Capture the cell that displays the provided text and extract its [X, Y] central coordinate. 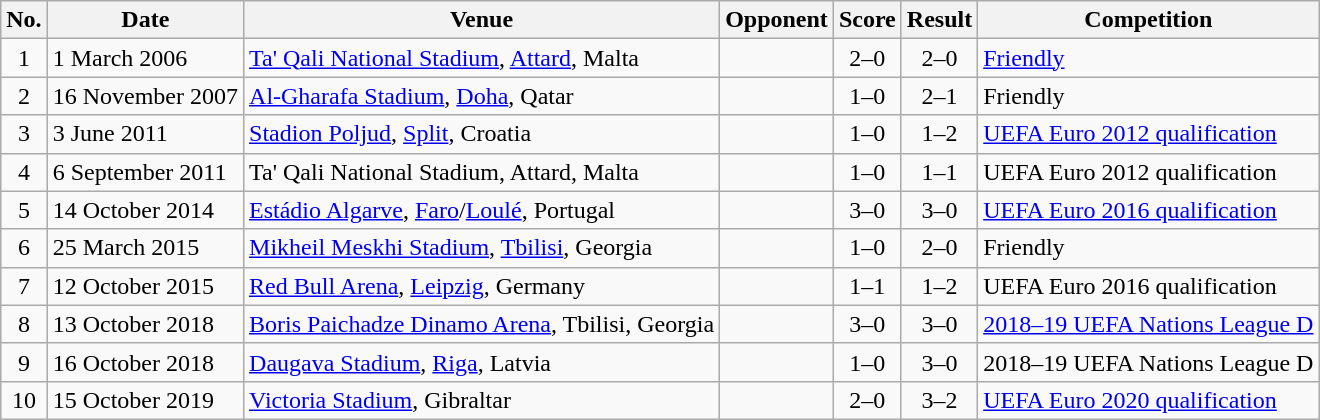
2 [24, 96]
Al-Gharafa Stadium, Doha, Qatar [482, 96]
Daugava Stadium, Riga, Latvia [482, 362]
5 [24, 210]
Stadion Poljud, Split, Croatia [482, 134]
1 March 2006 [145, 58]
15 October 2019 [145, 400]
Score [867, 20]
UEFA Euro 2020 qualification [1148, 400]
Result [939, 20]
7 [24, 286]
16 October 2018 [145, 362]
9 [24, 362]
3 June 2011 [145, 134]
10 [24, 400]
4 [24, 172]
Date [145, 20]
16 November 2007 [145, 96]
Venue [482, 20]
6 September 2011 [145, 172]
Red Bull Arena, Leipzig, Germany [482, 286]
Opponent [777, 20]
No. [24, 20]
6 [24, 248]
Estádio Algarve, Faro/Loulé, Portugal [482, 210]
13 October 2018 [145, 324]
2–1 [939, 96]
12 October 2015 [145, 286]
3–2 [939, 400]
3 [24, 134]
25 March 2015 [145, 248]
8 [24, 324]
14 October 2014 [145, 210]
Boris Paichadze Dinamo Arena, Tbilisi, Georgia [482, 324]
Competition [1148, 20]
1 [24, 58]
Victoria Stadium, Gibraltar [482, 400]
Mikheil Meskhi Stadium, Tbilisi, Georgia [482, 248]
